Scan for the cell matching the given text and deliver its [x, y] coordinate at center. 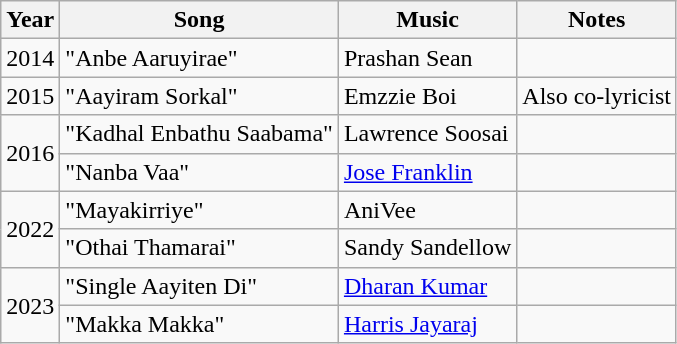
Lawrence Soosai [427, 134]
AniVee [427, 210]
Notes [597, 20]
2015 [30, 96]
Emzzie Boi [427, 96]
"Othai Thamarai" [200, 248]
Jose Franklin [427, 172]
Harris Jayaraj [427, 324]
Dharan Kumar [427, 286]
2016 [30, 153]
Year [30, 20]
Also co-lyricist [597, 96]
"Mayakirriye" [200, 210]
2014 [30, 58]
Song [200, 20]
"Kadhal Enbathu Saabama" [200, 134]
Prashan Sean [427, 58]
"Single Aayiten Di" [200, 286]
2022 [30, 229]
"Nanba Vaa" [200, 172]
Music [427, 20]
"Aayiram Sorkal" [200, 96]
2023 [30, 305]
"Makka Makka" [200, 324]
Sandy Sandellow [427, 248]
"Anbe Aaruyirae" [200, 58]
